Provide the [X, Y] coordinate of the cell's center where the given text is located.  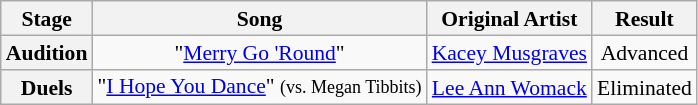
Stage [47, 18]
Lee Ann Womack [510, 87]
Result [644, 18]
Duels [47, 87]
Advanced [644, 52]
Audition [47, 52]
Original Artist [510, 18]
"Merry Go 'Round" [259, 52]
"I Hope You Dance" (vs. Megan Tibbits) [259, 87]
Eliminated [644, 87]
Song [259, 18]
Kacey Musgraves [510, 52]
